Scan for the cell matching the given text and deliver its [X, Y] coordinate at center. 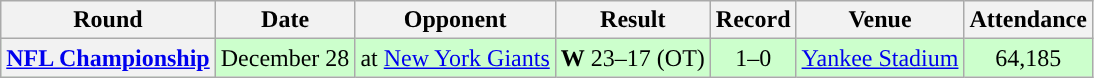
Opponent [455, 20]
64,185 [1028, 58]
Result [632, 20]
at New York Giants [455, 58]
Yankee Stadium [880, 58]
1–0 [753, 58]
Attendance [1028, 20]
Round [108, 20]
Date [285, 20]
W 23–17 (OT) [632, 58]
Venue [880, 20]
NFL Championship [108, 58]
Record [753, 20]
December 28 [285, 58]
